Return the (x, y) coordinate for the center point of the cell that contains the specified text.  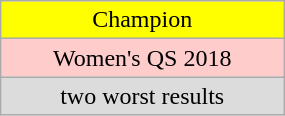
two worst results (142, 96)
Women's QS 2018 (142, 58)
Champion (142, 20)
